Capture the cell that displays the provided text and extract its [X, Y] central coordinate. 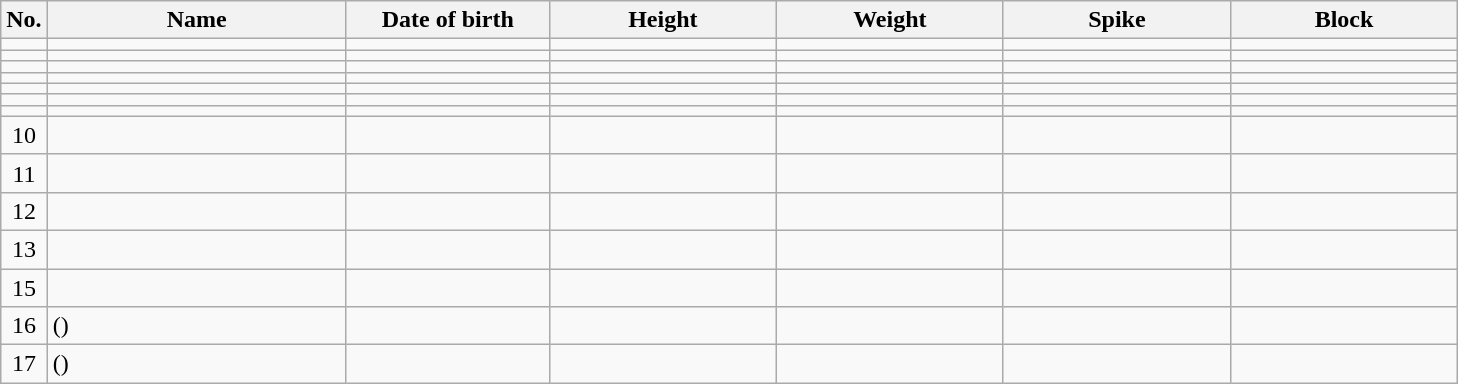
Name [196, 20]
15 [24, 287]
16 [24, 326]
Block [1344, 20]
Weight [890, 20]
13 [24, 249]
12 [24, 211]
11 [24, 173]
Height [662, 20]
17 [24, 364]
No. [24, 20]
10 [24, 135]
Spike [1116, 20]
Date of birth [448, 20]
